Identify which cell holds the provided text, then report its [x, y] central coordinate. 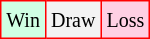
Loss [126, 20]
Draw [72, 20]
Win [24, 20]
